Provide the (x, y) coordinate of the cell's center where the given text is located.  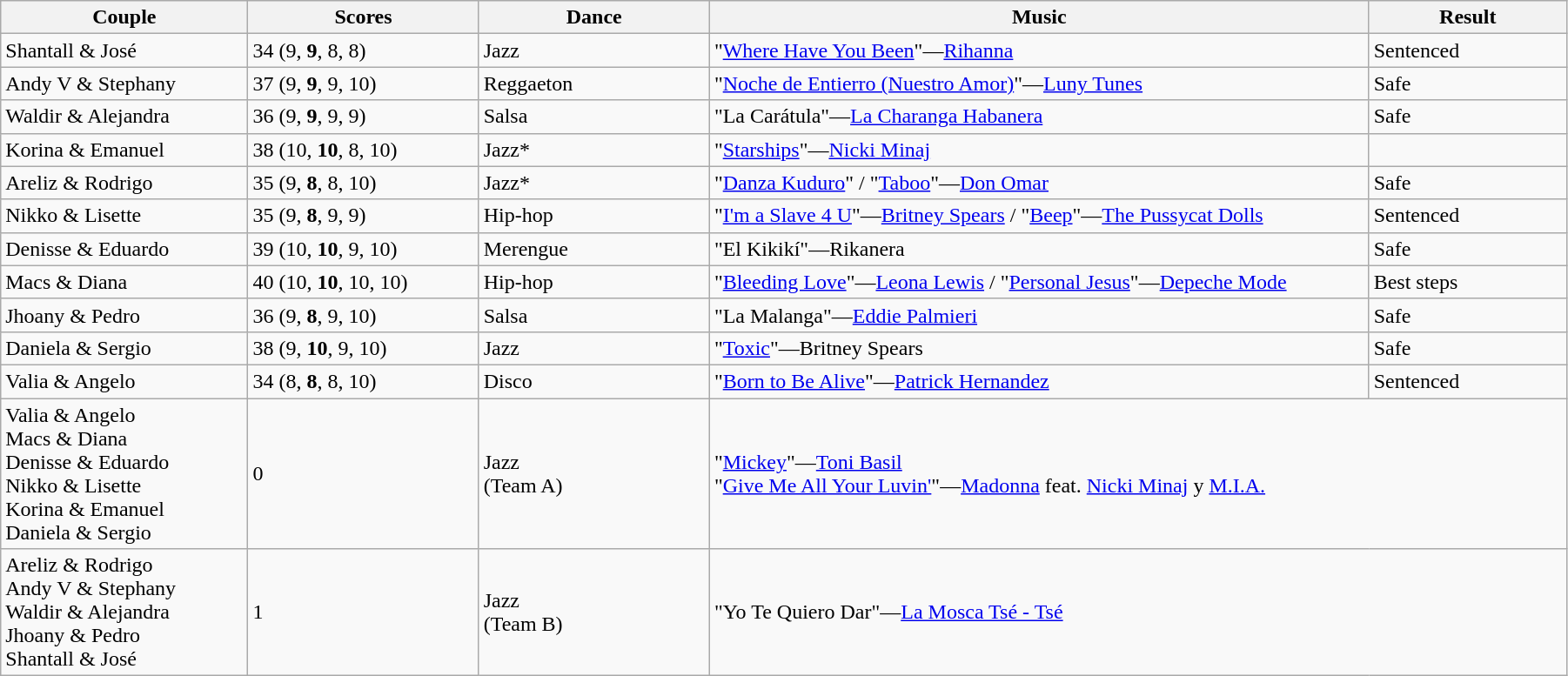
37 (9, 9, 9, 10) (364, 84)
"Born to Be Alive"—Patrick Hernandez (1039, 381)
35 (9, 8, 8, 10) (364, 183)
Nikko & Lisette (124, 216)
36 (9, 8, 9, 10) (364, 315)
39 (10, 10, 9, 10) (364, 249)
0 (364, 473)
Scores (364, 17)
34 (9, 9, 8, 8) (364, 50)
Merengue (593, 249)
Korina & Emanuel (124, 150)
Result (1467, 17)
Valia & AngeloMacs & DianaDenisse & EduardoNikko & LisetteKorina & EmanuelDaniela & Sergio (124, 473)
Reggaeton (593, 84)
Shantall & José (124, 50)
Areliz & RodrigoAndy V & StephanyWaldir & AlejandraJhoany & PedroShantall & José (124, 612)
Jazz(Team B) (593, 612)
Waldir & Alejandra (124, 117)
"Noche de Entierro (Nuestro Amor)"—Luny Tunes (1039, 84)
36 (9, 9, 9, 9) (364, 117)
Valia & Angelo (124, 381)
Jazz(Team A) (593, 473)
"Yo Te Quiero Dar"—La Mosca Tsé - Tsé (1138, 612)
Couple (124, 17)
Jhoany & Pedro (124, 315)
Areliz & Rodrigo (124, 183)
"Starships"—Nicki Minaj (1039, 150)
Disco (593, 381)
"La Malanga"—Eddie Palmieri (1039, 315)
Macs & Diana (124, 282)
"Toxic"—Britney Spears (1039, 348)
Best steps (1467, 282)
40 (10, 10, 10, 10) (364, 282)
"Mickey"—Toni Basil"Give Me All Your Luvin'"—Madonna feat. Nicki Minaj y M.I.A. (1138, 473)
"Bleeding Love"—Leona Lewis / "Personal Jesus"—Depeche Mode (1039, 282)
38 (10, 10, 8, 10) (364, 150)
Denisse & Eduardo (124, 249)
1 (364, 612)
Dance (593, 17)
35 (9, 8, 9, 9) (364, 216)
38 (9, 10, 9, 10) (364, 348)
34 (8, 8, 8, 10) (364, 381)
"La Carátula"—La Charanga Habanera (1039, 117)
Daniela & Sergio (124, 348)
Music (1039, 17)
"El Kikikí"—Rikanera (1039, 249)
Andy V & Stephany (124, 84)
"I'm a Slave 4 U"—Britney Spears / "Beep"—The Pussycat Dolls (1039, 216)
"Danza Kuduro" / "Taboo"—Don Omar (1039, 183)
"Where Have You Been"—Rihanna (1039, 50)
